Search for the cell housing the specified text and yield its (X, Y) center coordinate. 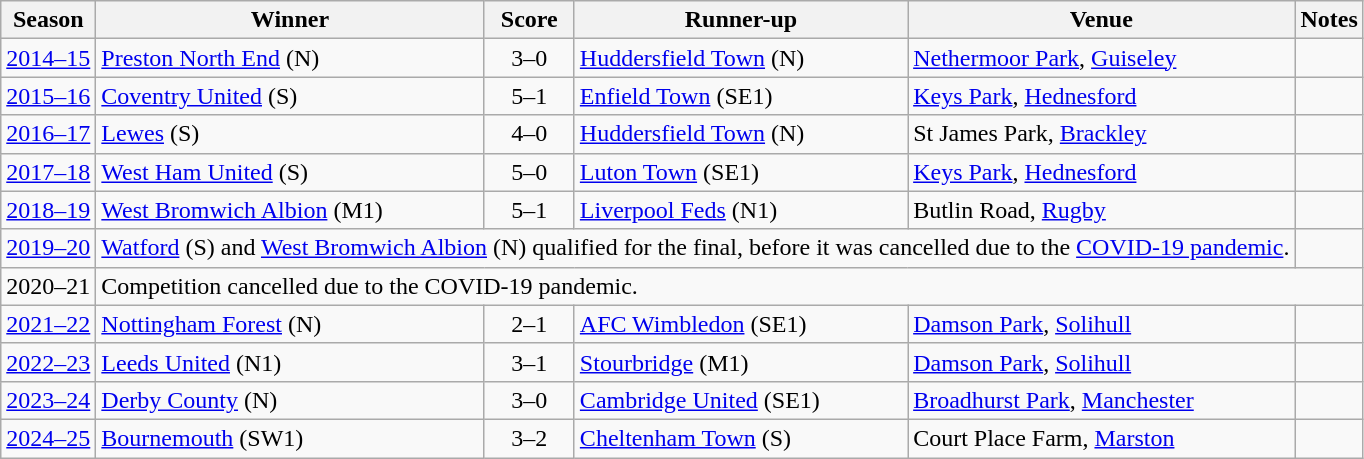
2022–23 (48, 362)
Winner (290, 20)
Score (529, 20)
Liverpool Feds (N1) (740, 210)
2014–15 (48, 58)
2015–16 (48, 96)
2016–17 (48, 134)
Butlin Road, Rugby (1102, 210)
2019–20 (48, 248)
Bournemouth (SW1) (290, 438)
2018–19 (48, 210)
Broadhurst Park, Manchester (1102, 400)
Court Place Farm, Marston (1102, 438)
Season (48, 20)
2017–18 (48, 172)
AFC Wimbledon (SE1) (740, 324)
West Bromwich Albion (M1) (290, 210)
2024–25 (48, 438)
3–2 (529, 438)
Nethermoor Park, Guiseley (1102, 58)
Venue (1102, 20)
Runner-up (740, 20)
2020–21 (48, 286)
Enfield Town (SE1) (740, 96)
2023–24 (48, 400)
Preston North End (N) (290, 58)
2021–22 (48, 324)
Stourbridge (M1) (740, 362)
4–0 (529, 134)
Luton Town (SE1) (740, 172)
2–1 (529, 324)
Cheltenham Town (S) (740, 438)
Coventry United (S) (290, 96)
St James Park, Brackley (1102, 134)
West Ham United (S) (290, 172)
Watford (S) and West Bromwich Albion (N) qualified for the final, before it was cancelled due to the COVID-19 pandemic. (696, 248)
Derby County (N) (290, 400)
Leeds United (N1) (290, 362)
3–1 (529, 362)
Competition cancelled due to the COVID-19 pandemic. (730, 286)
Nottingham Forest (N) (290, 324)
Lewes (S) (290, 134)
Cambridge United (SE1) (740, 400)
5–0 (529, 172)
Notes (1329, 20)
